From the cell containing the given text, extract its center point as (X, Y) coordinate. 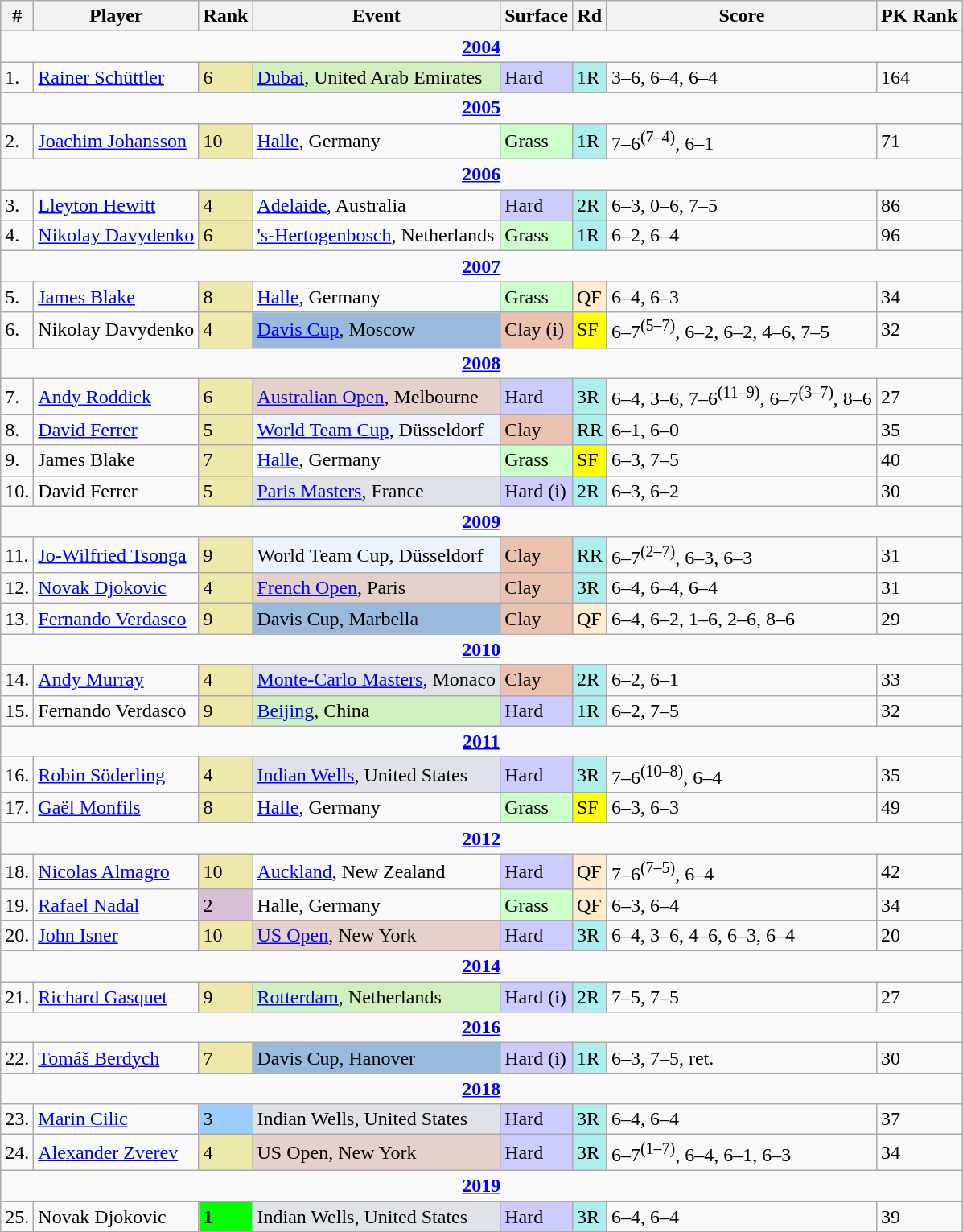
12. (18, 588)
29 (919, 619)
6–7(2–7), 6–3, 6–3 (742, 555)
6–2, 6–1 (742, 680)
39 (919, 1217)
PK Rank (919, 16)
6–7(5–7), 6–2, 6–2, 4–6, 7–5 (742, 330)
19. (18, 904)
2014 (481, 966)
Rafael Nadal (116, 904)
21. (18, 997)
14. (18, 680)
3 (225, 1119)
96 (919, 236)
Event (377, 16)
Australian Open, Melbourne (377, 396)
Lleyton Hewitt (116, 205)
17. (18, 808)
6–4, 3–6, 7–6(11–9), 6–7(3–7), 8–6 (742, 396)
Joachim Johansson (116, 142)
Marin Cilic (116, 1119)
25. (18, 1217)
20 (919, 936)
2011 (481, 741)
Rd (589, 16)
3–6, 6–4, 6–4 (742, 77)
42 (919, 872)
Adelaide, Australia (377, 205)
8. (18, 430)
16. (18, 774)
23. (18, 1119)
Davis Cup, Moscow (377, 330)
6–4, 6–4, 6–4 (742, 588)
Rainer Schüttler (116, 77)
10. (18, 491)
24. (18, 1152)
15. (18, 711)
Dubai, United Arab Emirates (377, 77)
11. (18, 555)
Nicolas Almagro (116, 872)
3. (18, 205)
Clay (i) (537, 330)
6–3, 6–4 (742, 904)
2005 (481, 108)
71 (919, 142)
6–4, 6–3 (742, 297)
Gaël Monfils (116, 808)
Auckland, New Zealand (377, 872)
Monte-Carlo Masters, Monaco (377, 680)
2 (225, 904)
Rank (225, 16)
6–3, 0–6, 7–5 (742, 205)
6–3, 7–5 (742, 460)
Alexander Zverev (116, 1152)
Rotterdam, Netherlands (377, 997)
2009 (481, 521)
French Open, Paris (377, 588)
1 (225, 1217)
7–6(7–4), 6–1 (742, 142)
Tomáš Berdych (116, 1058)
's-Hertogenbosch, Netherlands (377, 236)
18. (18, 872)
Andy Roddick (116, 396)
9. (18, 460)
6–3, 7–5, ret. (742, 1058)
6–7(1–7), 6–4, 6–1, 6–3 (742, 1152)
Andy Murray (116, 680)
2006 (481, 175)
6–2, 6–4 (742, 236)
2. (18, 142)
1. (18, 77)
# (18, 16)
2008 (481, 363)
2010 (481, 649)
Richard Gasquet (116, 997)
7–6(10–8), 6–4 (742, 774)
Davis Cup, Marbella (377, 619)
37 (919, 1119)
Score (742, 16)
2016 (481, 1028)
6. (18, 330)
13. (18, 619)
22. (18, 1058)
49 (919, 808)
6–3, 6–2 (742, 491)
2004 (481, 47)
Player (116, 16)
40 (919, 460)
86 (919, 205)
2007 (481, 266)
Surface (537, 16)
Davis Cup, Hanover (377, 1058)
7–6(7–5), 6–4 (742, 872)
Jo-Wilfried Tsonga (116, 555)
6–4, 3–6, 4–6, 6–3, 6–4 (742, 936)
164 (919, 77)
6–4, 6–2, 1–6, 2–6, 8–6 (742, 619)
4. (18, 236)
6–1, 6–0 (742, 430)
2012 (481, 839)
5. (18, 297)
20. (18, 936)
Beijing, China (377, 711)
33 (919, 680)
John Isner (116, 936)
6–3, 6–3 (742, 808)
2019 (481, 1186)
7–5, 7–5 (742, 997)
2018 (481, 1089)
Paris Masters, France (377, 491)
6–2, 7–5 (742, 711)
Robin Söderling (116, 774)
7. (18, 396)
